For the text-containing cell, return its midpoint in (x, y) coordinate format. 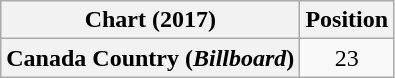
Canada Country (Billboard) (150, 58)
Chart (2017) (150, 20)
Position (347, 20)
23 (347, 58)
